Output the (x, y) coordinate of the center of the cell containing the given text.  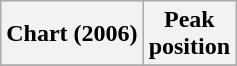
Peakposition (189, 34)
Chart (2006) (72, 34)
